Extract the [x, y] coordinate from the center of the cell holding the provided text.  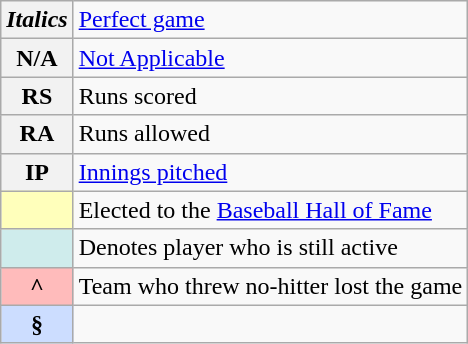
Elected to the Baseball Hall of Fame [270, 210]
Team who threw no-hitter lost the game [270, 286]
Denotes player who is still active [270, 248]
N/A [37, 58]
IP [37, 172]
Innings pitched [270, 172]
Runs scored [270, 96]
Not Applicable [270, 58]
Perfect game [270, 20]
Italics [37, 20]
§ [37, 324]
RA [37, 134]
^ [37, 286]
RS [37, 96]
Runs allowed [270, 134]
